Determine the (X, Y) coordinate at the center of the cell enclosing the given text.  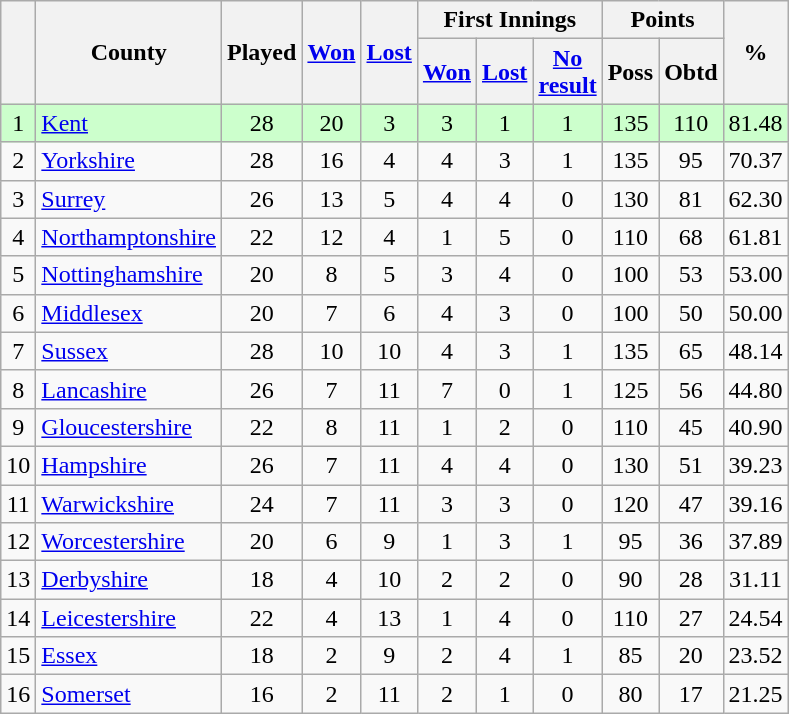
% (756, 52)
80 (630, 694)
39.23 (756, 465)
Somerset (129, 694)
Noresult (568, 72)
47 (691, 503)
45 (691, 427)
14 (18, 618)
27 (691, 618)
Points (662, 20)
County (129, 52)
23.52 (756, 656)
90 (630, 580)
Yorkshire (129, 161)
Gloucestershire (129, 427)
68 (691, 237)
Kent (129, 123)
56 (691, 389)
Derbyshire (129, 580)
120 (630, 503)
21.25 (756, 694)
Warwickshire (129, 503)
37.89 (756, 542)
Leicestershire (129, 618)
53.00 (756, 275)
62.30 (756, 199)
Middlesex (129, 313)
48.14 (756, 351)
85 (630, 656)
Played (262, 52)
51 (691, 465)
40.90 (756, 427)
Worcestershire (129, 542)
50.00 (756, 313)
39.16 (756, 503)
Hampshire (129, 465)
125 (630, 389)
Northamptonshire (129, 237)
81 (691, 199)
44.80 (756, 389)
53 (691, 275)
Obtd (691, 72)
Lancashire (129, 389)
15 (18, 656)
24 (262, 503)
Nottinghamshire (129, 275)
Poss (630, 72)
17 (691, 694)
50 (691, 313)
61.81 (756, 237)
Sussex (129, 351)
First Innings (510, 20)
81.48 (756, 123)
65 (691, 351)
70.37 (756, 161)
36 (691, 542)
Surrey (129, 199)
31.11 (756, 580)
Essex (129, 656)
24.54 (756, 618)
